Search for the cell housing the specified text and yield its [X, Y] center coordinate. 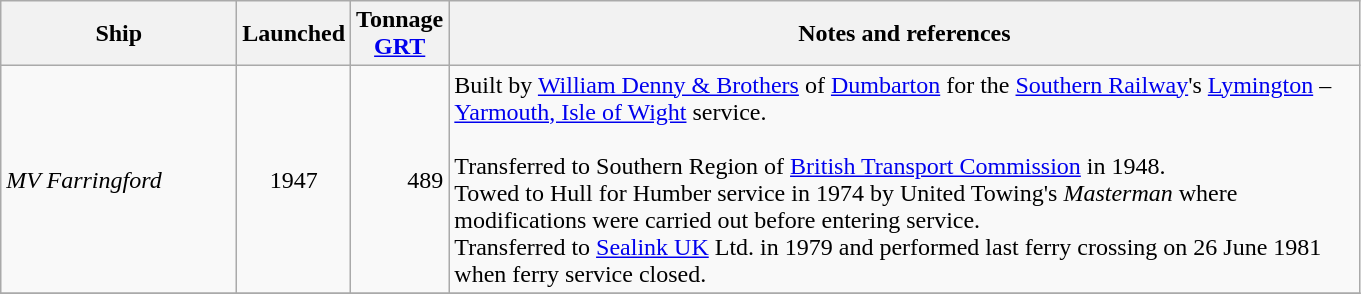
1947 [294, 180]
Launched [294, 34]
Tonnage GRT [400, 34]
Ship [119, 34]
Notes and references [904, 34]
489 [400, 180]
MV Farringford [119, 180]
